From the cell containing the given text, extract its center point as [x, y] coordinate. 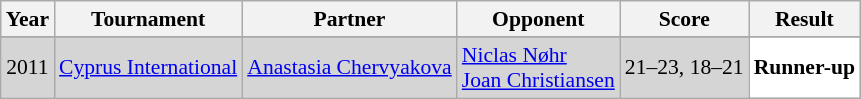
Runner-up [804, 68]
Partner [350, 19]
Score [684, 19]
21–23, 18–21 [684, 68]
Result [804, 19]
2011 [28, 68]
Anastasia Chervyakova [350, 68]
Opponent [538, 19]
Tournament [148, 19]
Year [28, 19]
Cyprus International [148, 68]
Niclas Nøhr Joan Christiansen [538, 68]
